Determine the [x, y] coordinate at the center of the cell enclosing the given text.  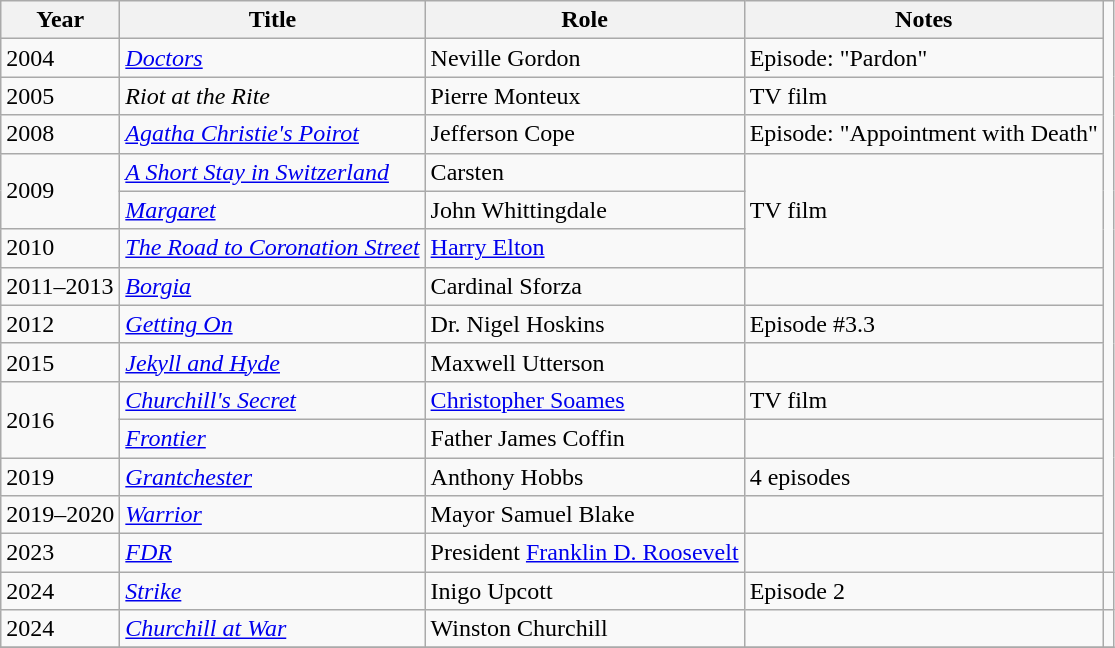
Pierre Monteux [584, 96]
President Franklin D. Roosevelt [584, 553]
Anthony Hobbs [584, 477]
2011–2013 [60, 286]
2015 [60, 362]
Dr. Nigel Hoskins [584, 324]
Churchill at War [272, 629]
Mayor Samuel Blake [584, 515]
Cardinal Sforza [584, 286]
Warrior [272, 515]
Inigo Upcott [584, 591]
2008 [60, 134]
Margaret [272, 210]
Strike [272, 591]
Borgia [272, 286]
2016 [60, 419]
2005 [60, 96]
2019 [60, 477]
Role [584, 20]
Harry Elton [584, 248]
John Whittingdale [584, 210]
Riot at the Rite [272, 96]
2010 [60, 248]
2012 [60, 324]
Father James Coffin [584, 438]
Churchill's Secret [272, 400]
Maxwell Utterson [584, 362]
2019–2020 [60, 515]
Grantchester [272, 477]
Jekyll and Hyde [272, 362]
Jefferson Cope [584, 134]
Episode: "Pardon" [924, 58]
Year [60, 20]
A Short Stay in Switzerland [272, 172]
Carsten [584, 172]
2023 [60, 553]
Notes [924, 20]
The Road to Coronation Street [272, 248]
FDR [272, 553]
Neville Gordon [584, 58]
Episode #3.3 [924, 324]
Episode 2 [924, 591]
Doctors [272, 58]
Christopher Soames [584, 400]
Episode: "Appointment with Death" [924, 134]
2004 [60, 58]
Title [272, 20]
Agatha Christie's Poirot [272, 134]
Frontier [272, 438]
Getting On [272, 324]
2009 [60, 191]
4 episodes [924, 477]
Winston Churchill [584, 629]
